Find where the given text appears and provide that cell's center as [X, Y] coordinate. 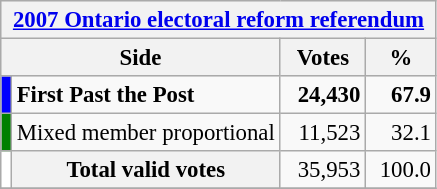
First Past the Post [146, 95]
Side [140, 58]
35,953 [323, 170]
Votes [323, 58]
24,430 [323, 95]
% [402, 58]
Mixed member proportional [146, 133]
11,523 [323, 133]
2007 Ontario electoral reform referendum [219, 20]
32.1 [402, 133]
100.0 [402, 170]
Total valid votes [146, 170]
67.9 [402, 95]
